Capture the cell that displays the provided text and extract its (x, y) central coordinate. 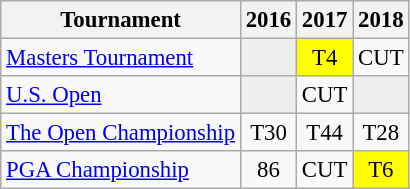
2017 (325, 20)
Masters Tournament (121, 58)
T6 (381, 170)
T28 (381, 133)
Tournament (121, 20)
T4 (325, 58)
T44 (325, 133)
86 (268, 170)
2018 (381, 20)
U.S. Open (121, 95)
2016 (268, 20)
The Open Championship (121, 133)
PGA Championship (121, 170)
T30 (268, 133)
